Detect which cell encompasses the target text, then output its [x, y] center coordinate. 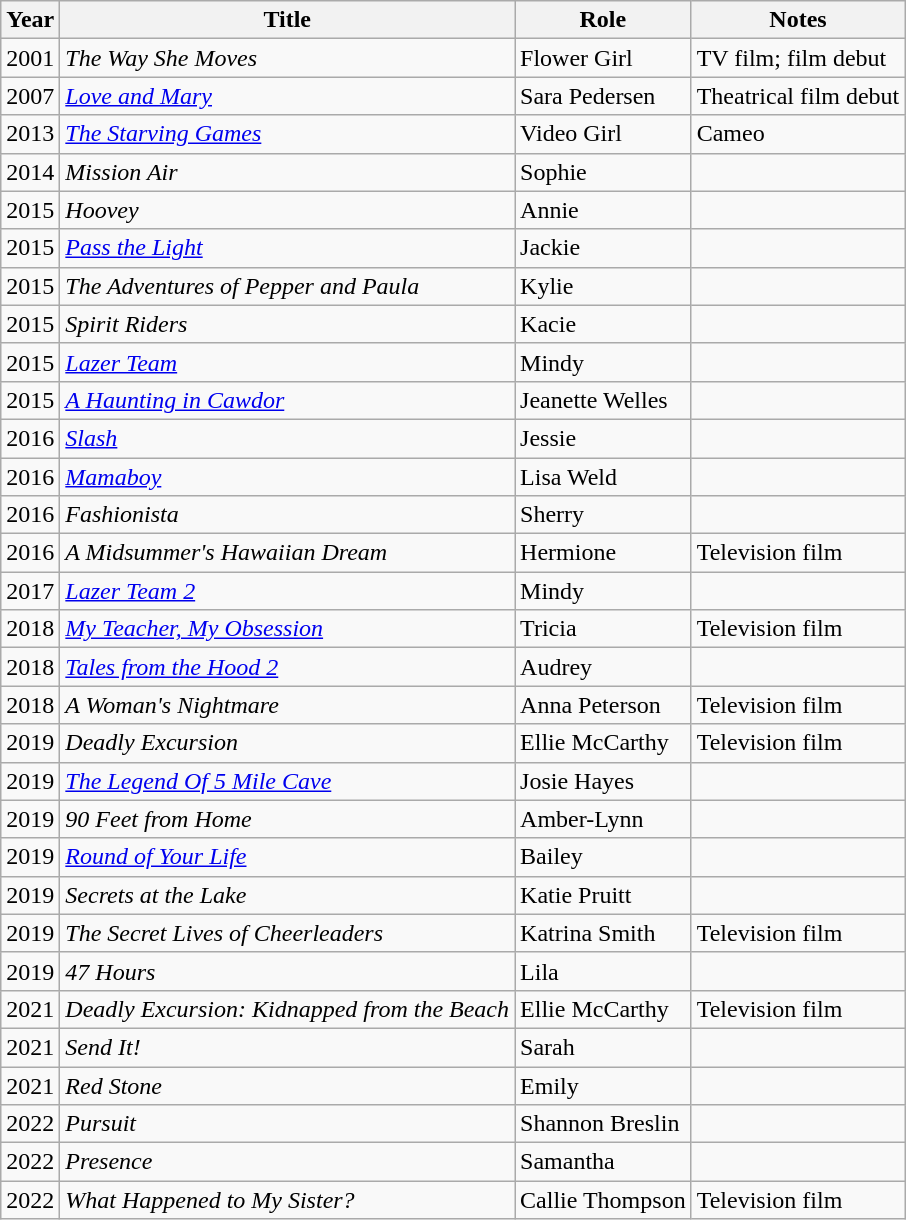
The Adventures of Pepper and Paula [288, 286]
The Starving Games [288, 134]
Slash [288, 438]
2007 [30, 96]
47 Hours [288, 971]
My Teacher, My Obsession [288, 629]
Send It! [288, 1047]
A Woman's Nightmare [288, 705]
2013 [30, 134]
Round of Your Life [288, 857]
Mamaboy [288, 477]
Lazer Team 2 [288, 591]
Lisa Weld [604, 477]
Tales from the Hood 2 [288, 667]
Hermione [604, 553]
Amber-Lynn [604, 819]
What Happened to My Sister? [288, 1200]
Deadly Excursion [288, 743]
Jackie [604, 248]
Samantha [604, 1162]
2001 [30, 58]
Notes [798, 20]
Theatrical film debut [798, 96]
2014 [30, 172]
Cameo [798, 134]
A Haunting in Cawdor [288, 400]
Mission Air [288, 172]
Video Girl [604, 134]
Presence [288, 1162]
Spirit Riders [288, 324]
The Secret Lives of Cheerleaders [288, 933]
Shannon Breslin [604, 1124]
Role [604, 20]
Josie Hayes [604, 781]
Title [288, 20]
Secrets at the Lake [288, 895]
Sara Pedersen [604, 96]
Fashionista [288, 515]
Hoovey [288, 210]
Kacie [604, 324]
Flower Girl [604, 58]
Anna Peterson [604, 705]
Sophie [604, 172]
90 Feet from Home [288, 819]
Kylie [604, 286]
Sarah [604, 1047]
Annie [604, 210]
Pursuit [288, 1124]
Audrey [604, 667]
Love and Mary [288, 96]
Callie Thompson [604, 1200]
The Way She Moves [288, 58]
Pass the Light [288, 248]
Red Stone [288, 1085]
Tricia [604, 629]
Year [30, 20]
Emily [604, 1085]
2017 [30, 591]
Jeanette Welles [604, 400]
Jessie [604, 438]
Bailey [604, 857]
Katrina Smith [604, 933]
Sherry [604, 515]
Katie Pruitt [604, 895]
A Midsummer's Hawaiian Dream [288, 553]
Lazer Team [288, 362]
TV film; film debut [798, 58]
Deadly Excursion: Kidnapped from the Beach [288, 1009]
Lila [604, 971]
The Legend Of 5 Mile Cave [288, 781]
